Locate the cell with the specified text and output its [x, y] center coordinate. 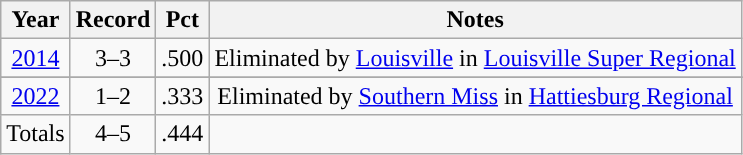
.500 [182, 58]
Eliminated by Southern Miss in Hattiesburg Regional [475, 96]
.444 [182, 134]
Notes [475, 20]
.333 [182, 96]
Year [36, 20]
4–5 [113, 134]
Pct [182, 20]
1–2 [113, 96]
Eliminated by Louisville in Louisville Super Regional [475, 58]
2022 [36, 96]
Totals [36, 134]
3–3 [113, 58]
2014 [36, 58]
Record [113, 20]
